Output the (x, y) coordinate of the center of the cell containing the given text.  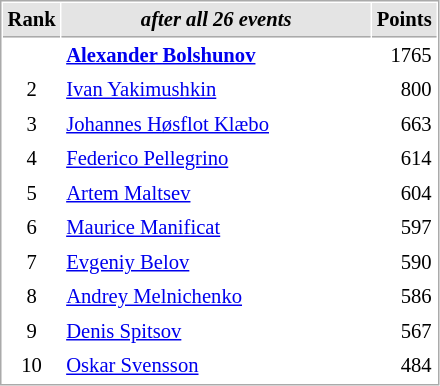
10 (32, 366)
614 (404, 158)
597 (404, 228)
604 (404, 194)
Johannes Høsflot Klæbo (216, 124)
663 (404, 124)
Artem Maltsev (216, 194)
567 (404, 332)
484 (404, 366)
Ivan Yakimushkin (216, 90)
590 (404, 262)
3 (32, 124)
Federico Pellegrino (216, 158)
9 (32, 332)
Oskar Svensson (216, 366)
2 (32, 90)
4 (32, 158)
7 (32, 262)
Maurice Manificat (216, 228)
6 (32, 228)
1765 (404, 56)
Alexander Bolshunov (216, 56)
Rank (32, 20)
8 (32, 296)
800 (404, 90)
Points (404, 20)
586 (404, 296)
after all 26 events (216, 20)
Evgeniy Belov (216, 262)
Denis Spitsov (216, 332)
Andrey Melnichenko (216, 296)
5 (32, 194)
